Find where the given text appears and provide that cell's center as [X, Y] coordinate. 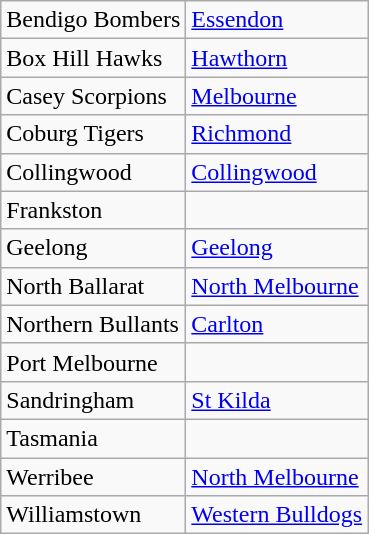
Box Hill Hawks [94, 58]
St Kilda [277, 400]
Essendon [277, 20]
Bendigo Bombers [94, 20]
North Ballarat [94, 286]
Frankston [94, 210]
Casey Scorpions [94, 96]
Port Melbourne [94, 362]
Hawthorn [277, 58]
Western Bulldogs [277, 515]
Williamstown [94, 515]
Northern Bullants [94, 324]
Coburg Tigers [94, 134]
Tasmania [94, 438]
Melbourne [277, 96]
Carlton [277, 324]
Werribee [94, 477]
Sandringham [94, 400]
Richmond [277, 134]
